Capture the cell that displays the provided text and extract its [X, Y] central coordinate. 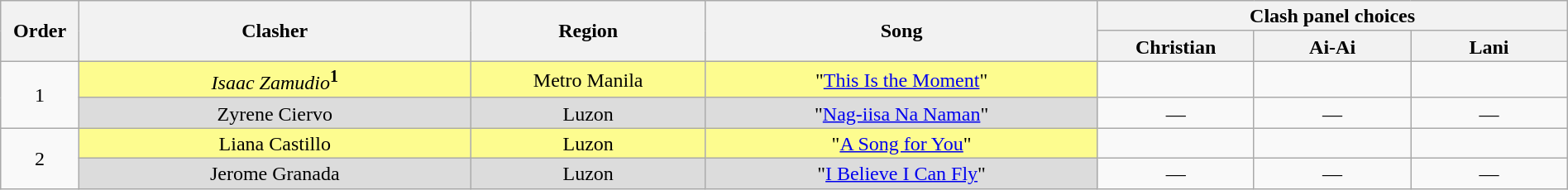
Metro Manila [588, 79]
Order [40, 31]
Region [588, 31]
Clash panel choices [1332, 17]
Ai-Ai [1331, 46]
Jerome Granada [275, 173]
"Nag-iisa Na Naman" [901, 112]
Lani [1489, 46]
2 [40, 159]
Liana Castillo [275, 144]
1 [40, 94]
Christian [1176, 46]
"I Believe I Can Fly" [901, 173]
Song [901, 31]
"This Is the Moment" [901, 79]
Clasher [275, 31]
Isaac Zamudio1 [275, 79]
Zyrene Ciervo [275, 112]
"A Song for You" [901, 144]
